Identify which cell holds the provided text, then report its [x, y] central coordinate. 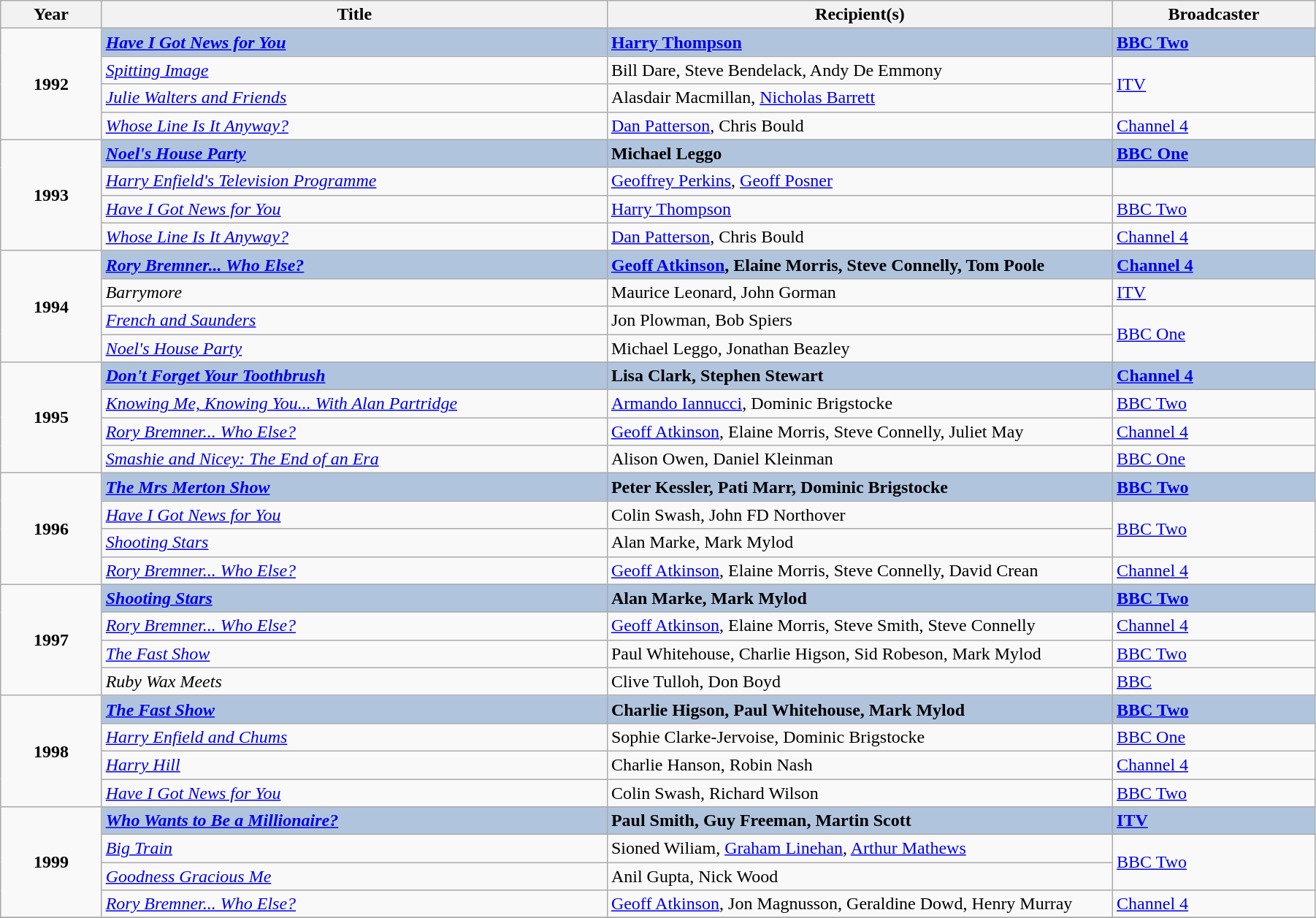
Clive Tulloh, Don Boyd [860, 681]
The Mrs Merton Show [354, 487]
Michael Leggo [860, 153]
Sophie Clarke-Jervoise, Dominic Brigstocke [860, 737]
Lisa Clark, Stephen Stewart [860, 376]
Year [51, 15]
1993 [51, 195]
Goodness Gracious Me [354, 876]
1992 [51, 84]
Colin Swash, John FD Northover [860, 515]
Geoffrey Perkins, Geoff Posner [860, 181]
Barrymore [354, 292]
Title [354, 15]
1996 [51, 529]
1995 [51, 418]
Geoff Atkinson, Elaine Morris, Steve Connelly, David Crean [860, 570]
Geoff Atkinson, Elaine Morris, Steve Connelly, Juliet May [860, 432]
Recipient(s) [860, 15]
Charlie Higson, Paul Whitehouse, Mark Mylod [860, 709]
Don't Forget Your Toothbrush [354, 376]
Geoff Atkinson, Jon Magnusson, Geraldine Dowd, Henry Murray [860, 904]
1994 [51, 306]
Geoff Atkinson, Elaine Morris, Steve Connelly, Tom Poole [860, 264]
Armando Iannucci, Dominic Brigstocke [860, 404]
1998 [51, 751]
Peter Kessler, Pati Marr, Dominic Brigstocke [860, 487]
Spitting Image [354, 70]
Who Wants to Be a Millionaire? [354, 821]
Alison Owen, Daniel Kleinman [860, 459]
Alasdair Macmillan, Nicholas Barrett [860, 98]
Maurice Leonard, John Gorman [860, 292]
Bill Dare, Steve Bendelack, Andy De Emmony [860, 70]
1997 [51, 640]
Broadcaster [1214, 15]
Sioned Wiliam, Graham Linehan, Arthur Mathews [860, 849]
Knowing Me, Knowing You... With Alan Partridge [354, 404]
Anil Gupta, Nick Wood [860, 876]
Big Train [354, 849]
Harry Hill [354, 765]
Paul Whitehouse, Charlie Higson, Sid Robeson, Mark Mylod [860, 654]
Colin Swash, Richard Wilson [860, 792]
BBC [1214, 681]
Ruby Wax Meets [354, 681]
Harry Enfield's Television Programme [354, 181]
Michael Leggo, Jonathan Beazley [860, 348]
1999 [51, 862]
Charlie Hanson, Robin Nash [860, 765]
Paul Smith, Guy Freeman, Martin Scott [860, 821]
Smashie and Nicey: The End of an Era [354, 459]
Julie Walters and Friends [354, 98]
Jon Plowman, Bob Spiers [860, 320]
French and Saunders [354, 320]
Harry Enfield and Chums [354, 737]
Geoff Atkinson, Elaine Morris, Steve Smith, Steve Connelly [860, 626]
